Locate the cell with the specified text and output its (X, Y) center coordinate. 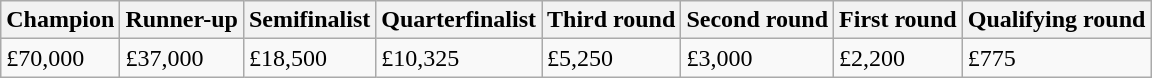
First round (898, 20)
Semifinalist (309, 20)
Champion (60, 20)
£37,000 (182, 58)
Quarterfinalist (459, 20)
£10,325 (459, 58)
£3,000 (758, 58)
£18,500 (309, 58)
Runner-up (182, 20)
£775 (1056, 58)
£2,200 (898, 58)
Third round (612, 20)
Second round (758, 20)
£5,250 (612, 58)
Qualifying round (1056, 20)
£70,000 (60, 58)
